Capture the cell that displays the provided text and extract its (X, Y) central coordinate. 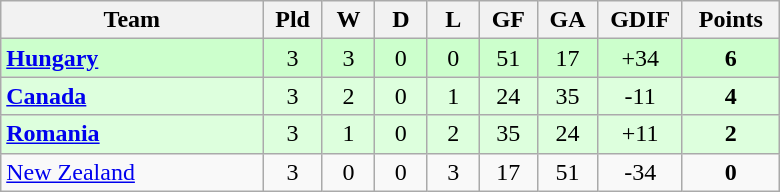
Hungary (132, 58)
Canada (132, 96)
New Zealand (132, 172)
+34 (640, 58)
GDIF (640, 20)
Romania (132, 134)
GF (508, 20)
-11 (640, 96)
D (401, 20)
4 (730, 96)
+11 (640, 134)
6 (730, 58)
L (453, 20)
GA (568, 20)
Pld (292, 20)
Points (730, 20)
W (348, 20)
Team (132, 20)
-34 (640, 172)
